Output the (X, Y) coordinate of the center of the cell containing the given text.  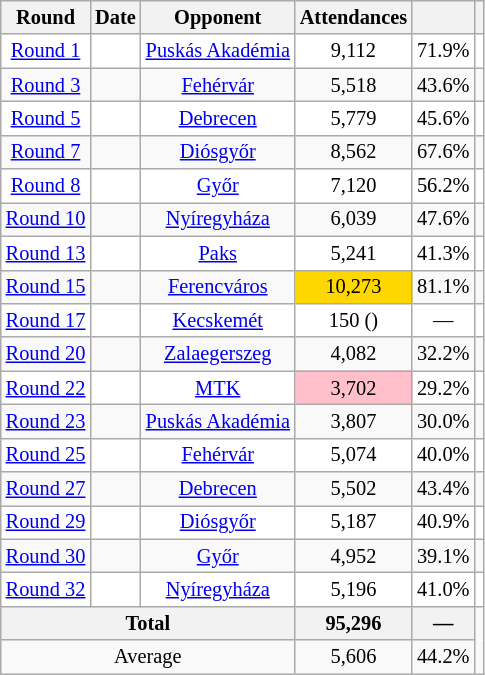
Round 3 (46, 85)
4,952 (354, 556)
3,702 (354, 388)
Round 10 (46, 219)
Zalaegerszeg (218, 354)
Total (148, 623)
5,074 (354, 455)
40.0% (443, 455)
6,039 (354, 219)
29.2% (443, 388)
Opponent (218, 17)
Round 20 (46, 354)
5,502 (354, 489)
Round (46, 17)
Average (148, 657)
32.2% (443, 354)
5,779 (354, 118)
Round 23 (46, 421)
Round 29 (46, 522)
5,187 (354, 522)
Date (115, 17)
Round 17 (46, 320)
41.3% (443, 253)
8,562 (354, 152)
3,807 (354, 421)
5,606 (354, 657)
Round 32 (46, 589)
Round 27 (46, 489)
5,196 (354, 589)
7,120 (354, 186)
Round 25 (46, 455)
Round 8 (46, 186)
Round 15 (46, 287)
45.6% (443, 118)
44.2% (443, 657)
9,112 (354, 51)
95,296 (354, 623)
Round 1 (46, 51)
Round 30 (46, 556)
71.9% (443, 51)
5,518 (354, 85)
47.6% (443, 219)
Paks (218, 253)
30.0% (443, 421)
Round 5 (46, 118)
Round 13 (46, 253)
56.2% (443, 186)
41.0% (443, 589)
Attendances (354, 17)
67.6% (443, 152)
Round 7 (46, 152)
Round 22 (46, 388)
Kecskemét (218, 320)
150 () (354, 320)
4,082 (354, 354)
Ferencváros (218, 287)
81.1% (443, 287)
10,273 (354, 287)
39.1% (443, 556)
43.6% (443, 85)
5,241 (354, 253)
MTK (218, 388)
40.9% (443, 522)
43.4% (443, 489)
